Determine the [x, y] coordinate at the center of the cell enclosing the given text.  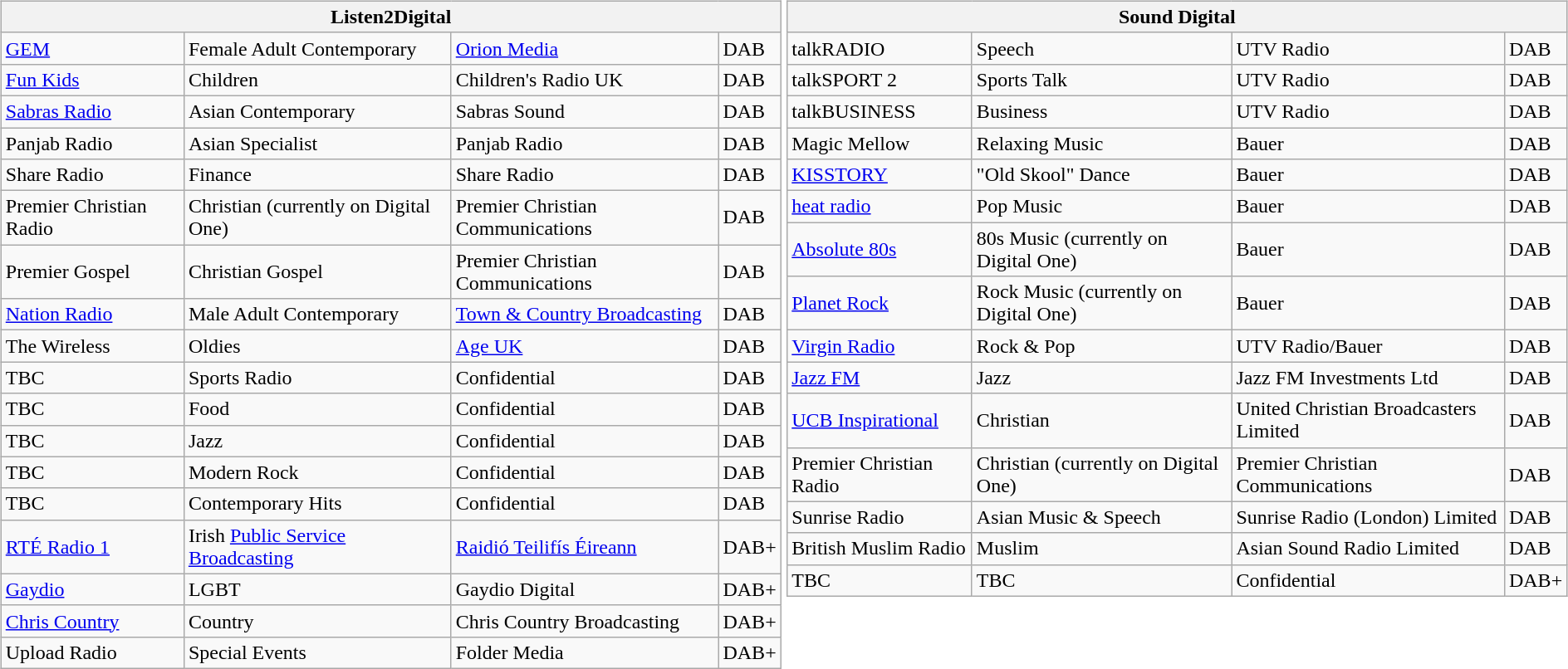
Christian [1101, 420]
Muslim [1101, 549]
Asian Sound Radio Limited [1369, 549]
Country [317, 621]
Premier Gospel [92, 272]
Asian Specialist [317, 144]
Virgin Radio [880, 346]
talkRADIO [880, 48]
RTÉ Radio 1 [92, 546]
Asian Music & Speech [1101, 517]
Absolute 80s [880, 249]
Oldies [317, 346]
Sabras Sound [585, 111]
Town & Country Broadcasting [585, 315]
heat radio [880, 207]
Magic Mellow [880, 144]
Chris Country Broadcasting [585, 621]
Pop Music [1101, 207]
Special Events [317, 652]
The Wireless [92, 346]
Gaydio [92, 589]
KISSTORY [880, 175]
Contemporary Hits [317, 504]
GEM [92, 48]
Raidió Teilifís Éireann [585, 546]
Age UK [585, 346]
Sound Digital [1178, 17]
Relaxing Music [1101, 144]
Upload Radio [92, 652]
Female Adult Contemporary [317, 48]
Chris Country [92, 621]
Business [1101, 111]
Jazz FM [880, 378]
Orion Media [585, 48]
talkBUSINESS [880, 111]
Sunrise Radio (London) Limited [1369, 517]
Rock Music (currently on Digital One) [1101, 304]
"Old Skool" Dance [1101, 175]
LGBT [317, 589]
UTV Radio/Bauer [1369, 346]
Asian Contemporary [317, 111]
Fun Kids [92, 80]
British Muslim Radio [880, 549]
Modern Rock [317, 472]
Irish Public Service Broadcasting [317, 546]
United Christian Broadcasters Limited [1369, 420]
Jazz FM Investments Ltd [1369, 378]
Children's Radio UK [585, 80]
Gaydio Digital [585, 589]
Food [317, 409]
UCB Inspirational [880, 420]
Rock & Pop [1101, 346]
Children [317, 80]
Sunrise Radio [880, 517]
Male Adult Contemporary [317, 315]
talkSPORT 2 [880, 80]
Planet Rock [880, 304]
Christian Gospel [317, 272]
Nation Radio [92, 315]
80s Music (currently on Digital One) [1101, 249]
Sports Radio [317, 378]
Listen2Digital [390, 17]
Sabras Radio [92, 111]
Sports Talk [1101, 80]
Speech [1101, 48]
Folder Media [585, 652]
Finance [317, 175]
